Extract the [x, y] coordinate from the center of the cell holding the provided text.  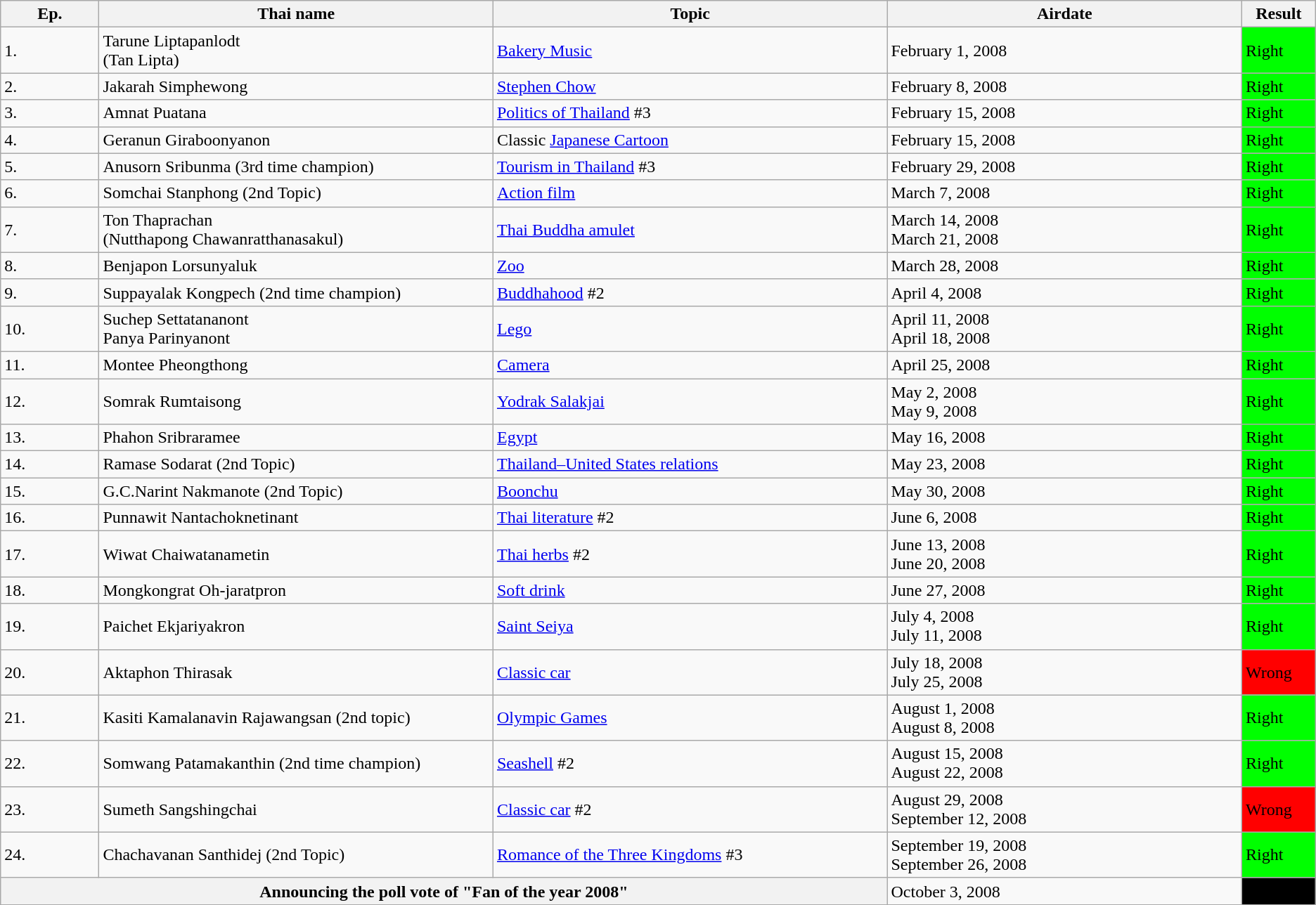
February 8, 2008 [1064, 86]
Thailand–United States relations [690, 464]
Sumeth Sangshingchai [297, 809]
23. [50, 809]
Somrak Rumtaisong [297, 401]
Result [1278, 14]
July 18, 2008July 25, 2008 [1064, 672]
1. [50, 51]
12. [50, 401]
Mongkongrat Oh-jaratpron [297, 590]
June 6, 2008 [1064, 518]
Stephen Chow [690, 86]
August 15, 2008August 22, 2008 [1064, 763]
Camera [690, 365]
Kasiti Kamalanavin Rajawangsan (2nd topic) [297, 718]
Classic Japanese Cartoon [690, 140]
11. [50, 365]
August 1, 2008August 8, 2008 [1064, 718]
Topic [690, 14]
April 25, 2008 [1064, 365]
Tarune Liptapanlodt(Tan Lipta) [297, 51]
Boonchu [690, 491]
Suchep SettatananontPanya Parinyanont [297, 329]
February 29, 2008 [1064, 167]
Thai name [297, 14]
6. [50, 193]
May 16, 2008 [1064, 438]
May 2, 2008May 9, 2008 [1064, 401]
17. [50, 554]
5. [50, 167]
Geranun Giraboonyanon [297, 140]
21. [50, 718]
16. [50, 518]
7. [50, 229]
Thai literature #2 [690, 518]
Thai herbs #2 [690, 554]
March 7, 2008 [1064, 193]
May 30, 2008 [1064, 491]
19. [50, 627]
Classic car #2 [690, 809]
Romance of the Three Kingdoms #3 [690, 854]
Ep. [50, 14]
Classic car [690, 672]
Tourism in Thailand #3 [690, 167]
Soft drink [690, 590]
Ton Thaprachan(Nutthapong Chawanratthanasakul) [297, 229]
9. [50, 292]
Seashell #2 [690, 763]
Wiwat Chaiwatanametin [297, 554]
Airdate [1064, 14]
Jakarah Simphewong [297, 86]
Montee Pheongthong [297, 365]
Somchai Stanphong (2nd Topic) [297, 193]
G.C.Narint Nakmanote (2nd Topic) [297, 491]
February 1, 2008 [1064, 51]
Ramase Sodarat (2nd Topic) [297, 464]
Announcing the poll vote of "Fan of the year 2008" [444, 891]
Punnawit Nantachoknetinant [297, 518]
3. [50, 113]
24. [50, 854]
Buddhahood #2 [690, 292]
Benjapon Lorsunyaluk [297, 266]
April 11, 2008April 18, 2008 [1064, 329]
Paichet Ekjariyakron [297, 627]
Suppayalak Kongpech (2nd time champion) [297, 292]
4. [50, 140]
8. [50, 266]
Bakery Music [690, 51]
22. [50, 763]
10. [50, 329]
Somwang Patamakanthin (2nd time champion) [297, 763]
Anusorn Sribunma (3rd time champion) [297, 167]
Action film [690, 193]
March 14, 2008March 21, 2008 [1064, 229]
18. [50, 590]
Zoo [690, 266]
Politics of Thailand #3 [690, 113]
14. [50, 464]
Egypt [690, 438]
Chachavanan Santhidej (2nd Topic) [297, 854]
Phahon Sribraramee [297, 438]
Yodrak Salakjai [690, 401]
September 19, 2008September 26, 2008 [1064, 854]
April 4, 2008 [1064, 292]
Aktaphon Thirasak [297, 672]
Lego [690, 329]
Amnat Puatana [297, 113]
October 3, 2008 [1064, 891]
June 13, 2008June 20, 2008 [1064, 554]
13. [50, 438]
June 27, 2008 [1064, 590]
Thai Buddha amulet [690, 229]
March 28, 2008 [1064, 266]
2. [50, 86]
Saint Seiya [690, 627]
20. [50, 672]
July 4, 2008July 11, 2008 [1064, 627]
15. [50, 491]
Olympic Games [690, 718]
August 29, 2008September 12, 2008 [1064, 809]
May 23, 2008 [1064, 464]
